Detect which cell encompasses the target text, then output its (x, y) center coordinate. 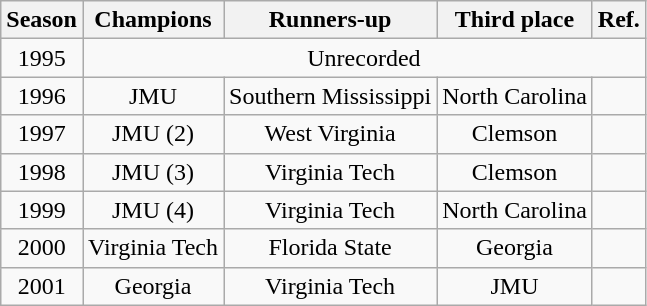
2001 (42, 286)
Season (42, 20)
Unrecorded (364, 58)
JMU (3) (152, 172)
Champions (152, 20)
Florida State (330, 248)
JMU (4) (152, 210)
Runners-up (330, 20)
Third place (515, 20)
1998 (42, 172)
1997 (42, 134)
West Virginia (330, 134)
1999 (42, 210)
1996 (42, 96)
1995 (42, 58)
JMU (2) (152, 134)
2000 (42, 248)
Southern Mississippi (330, 96)
Ref. (618, 20)
